Provide the (X, Y) coordinate of the cell's center where the given text is located.  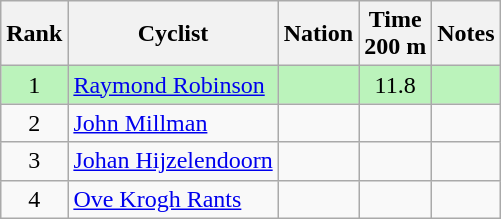
Ove Krogh Rants (173, 199)
2 (34, 123)
3 (34, 161)
Johan Hijzelendoorn (173, 161)
Rank (34, 34)
11.8 (396, 85)
Cyclist (173, 34)
Notes (466, 34)
Nation (318, 34)
1 (34, 85)
4 (34, 199)
John Millman (173, 123)
Raymond Robinson (173, 85)
Time200 m (396, 34)
